Determine the [X, Y] coordinate at the center of the cell enclosing the given text.  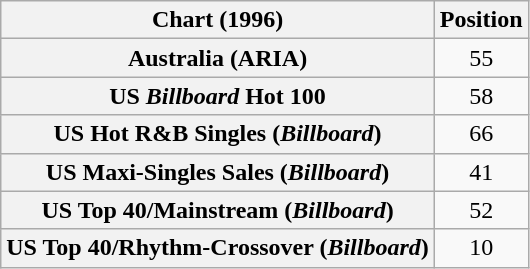
US Top 40/Mainstream (Billboard) [218, 210]
US Billboard Hot 100 [218, 96]
Australia (ARIA) [218, 58]
10 [481, 248]
52 [481, 210]
Chart (1996) [218, 20]
US Top 40/Rhythm-Crossover (Billboard) [218, 248]
58 [481, 96]
US Maxi-Singles Sales (Billboard) [218, 172]
55 [481, 58]
US Hot R&B Singles (Billboard) [218, 134]
Position [481, 20]
41 [481, 172]
66 [481, 134]
